Locate the cell with the specified text and output its [x, y] center coordinate. 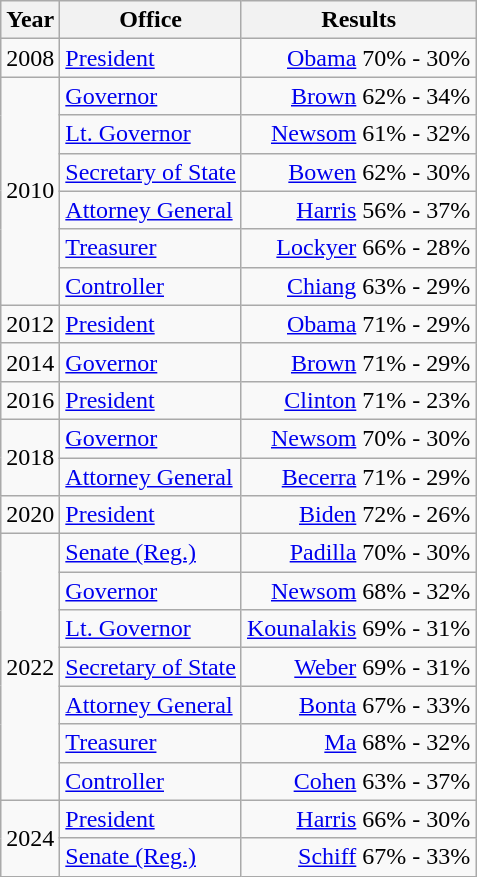
Results [358, 20]
Bonta 67% - 33% [358, 705]
2008 [30, 58]
Chiang 63% - 29% [358, 286]
Weber 69% - 31% [358, 667]
Newsom 61% - 32% [358, 134]
Office [151, 20]
2020 [30, 515]
Bowen 62% - 30% [358, 172]
Newsom 68% - 32% [358, 591]
Brown 71% - 29% [358, 362]
2010 [30, 191]
Harris 66% - 30% [358, 819]
2016 [30, 400]
Obama 71% - 29% [358, 324]
Biden 72% - 26% [358, 515]
2014 [30, 362]
Newsom 70% - 30% [358, 438]
2012 [30, 324]
Schiff 67% - 33% [358, 857]
Harris 56% - 37% [358, 210]
Becerra 71% - 29% [358, 477]
Cohen 63% - 37% [358, 781]
Year [30, 20]
Obama 70% - 30% [358, 58]
Ma 68% - 32% [358, 743]
Kounalakis 69% - 31% [358, 629]
2018 [30, 457]
2024 [30, 838]
Lockyer 66% - 28% [358, 248]
Padilla 70% - 30% [358, 553]
2022 [30, 667]
Clinton 71% - 23% [358, 400]
Brown 62% - 34% [358, 96]
